Scan for the cell matching the given text and deliver its [X, Y] coordinate at center. 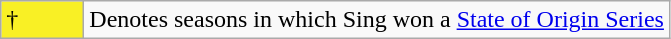
Denotes seasons in which Sing won a State of Origin Series [377, 20]
† [42, 20]
